Provide the [X, Y] coordinate of the cell's center where the given text is located.  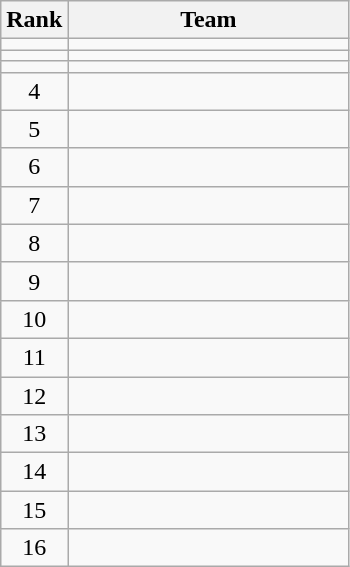
14 [34, 472]
16 [34, 548]
7 [34, 205]
5 [34, 129]
6 [34, 167]
10 [34, 319]
Team [208, 20]
11 [34, 357]
15 [34, 510]
8 [34, 243]
12 [34, 395]
9 [34, 281]
13 [34, 434]
Rank [34, 20]
4 [34, 91]
